Locate the cell with the specified text and output its (X, Y) center coordinate. 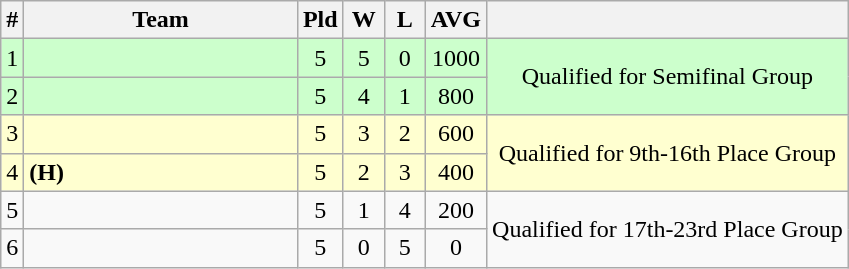
(H) (161, 172)
1000 (456, 58)
800 (456, 96)
L (404, 20)
# (12, 20)
400 (456, 172)
AVG (456, 20)
6 (12, 248)
Qualified for 17th-23rd Place Group (668, 229)
600 (456, 134)
Pld (320, 20)
Qualified for 9th-16th Place Group (668, 153)
W (364, 20)
200 (456, 210)
Qualified for Semifinal Group (668, 77)
Team (161, 20)
